Scan for the cell matching the given text and deliver its [X, Y] coordinate at center. 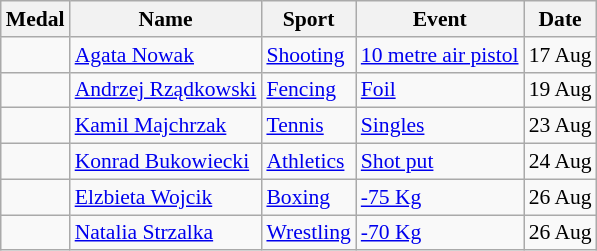
Agata Nowak [166, 55]
Medal [36, 19]
Date [560, 19]
Sport [308, 19]
19 Aug [560, 90]
-75 Kg [440, 197]
Tennis [308, 126]
23 Aug [560, 126]
Konrad Bukowiecki [166, 162]
Singles [440, 126]
Natalia Strzalka [166, 233]
Fencing [308, 90]
Kamil Majchrzak [166, 126]
Name [166, 19]
Shot put [440, 162]
Wrestling [308, 233]
-70 Kg [440, 233]
Foil [440, 90]
17 Aug [560, 55]
Boxing [308, 197]
Shooting [308, 55]
Event [440, 19]
Elzbieta Wojcik [166, 197]
10 metre air pistol [440, 55]
24 Aug [560, 162]
Andrzej Rządkowski [166, 90]
Athletics [308, 162]
